Determine the [X, Y] coordinate at the center of the cell enclosing the given text.  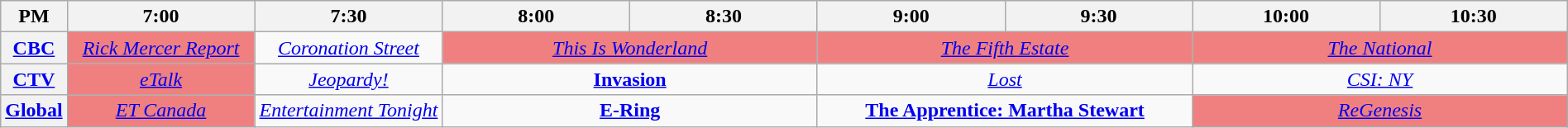
Entertainment Tonight [349, 111]
7:30 [349, 17]
CSI: NY [1379, 79]
Rick Mercer Report [160, 48]
ET Canada [160, 111]
CBC [34, 48]
8:30 [724, 17]
10:00 [1287, 17]
9:00 [911, 17]
Coronation Street [349, 48]
ReGenesis [1379, 111]
eTalk [160, 79]
10:30 [1474, 17]
This Is Wonderland [630, 48]
The Fifth Estate [1004, 48]
The Apprentice: Martha Stewart [1004, 111]
7:00 [160, 17]
PM [34, 17]
The National [1379, 48]
Invasion [630, 79]
CTV [34, 79]
E-Ring [630, 111]
Lost [1004, 79]
Jeopardy! [349, 79]
Global [34, 111]
8:00 [536, 17]
9:30 [1098, 17]
